Extract the (x, y) coordinate from the center of the cell holding the provided text.  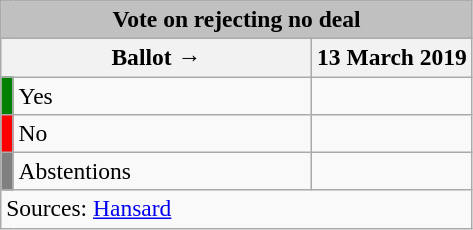
Vote on rejecting no deal (236, 19)
Sources: Hansard (236, 209)
Yes (162, 95)
No (162, 133)
Ballot → (156, 57)
13 March 2019 (392, 57)
Abstentions (162, 171)
